Identify which cell holds the provided text, then report its (x, y) central coordinate. 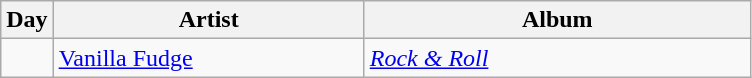
Rock & Roll (557, 58)
Vanilla Fudge (208, 58)
Album (557, 20)
Artist (208, 20)
Day (27, 20)
